Capture the cell that displays the provided text and extract its [x, y] central coordinate. 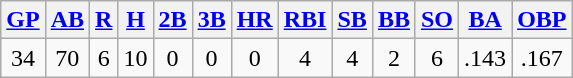
10 [136, 58]
.167 [542, 58]
BA [486, 20]
2 [394, 58]
70 [67, 58]
AB [67, 20]
RBI [305, 20]
3B [212, 20]
BB [394, 20]
GP [23, 20]
2B [172, 20]
.143 [486, 58]
SO [436, 20]
R [104, 20]
34 [23, 58]
HR [254, 20]
H [136, 20]
SB [352, 20]
OBP [542, 20]
